Find where the given text appears and provide that cell's center as (x, y) coordinate. 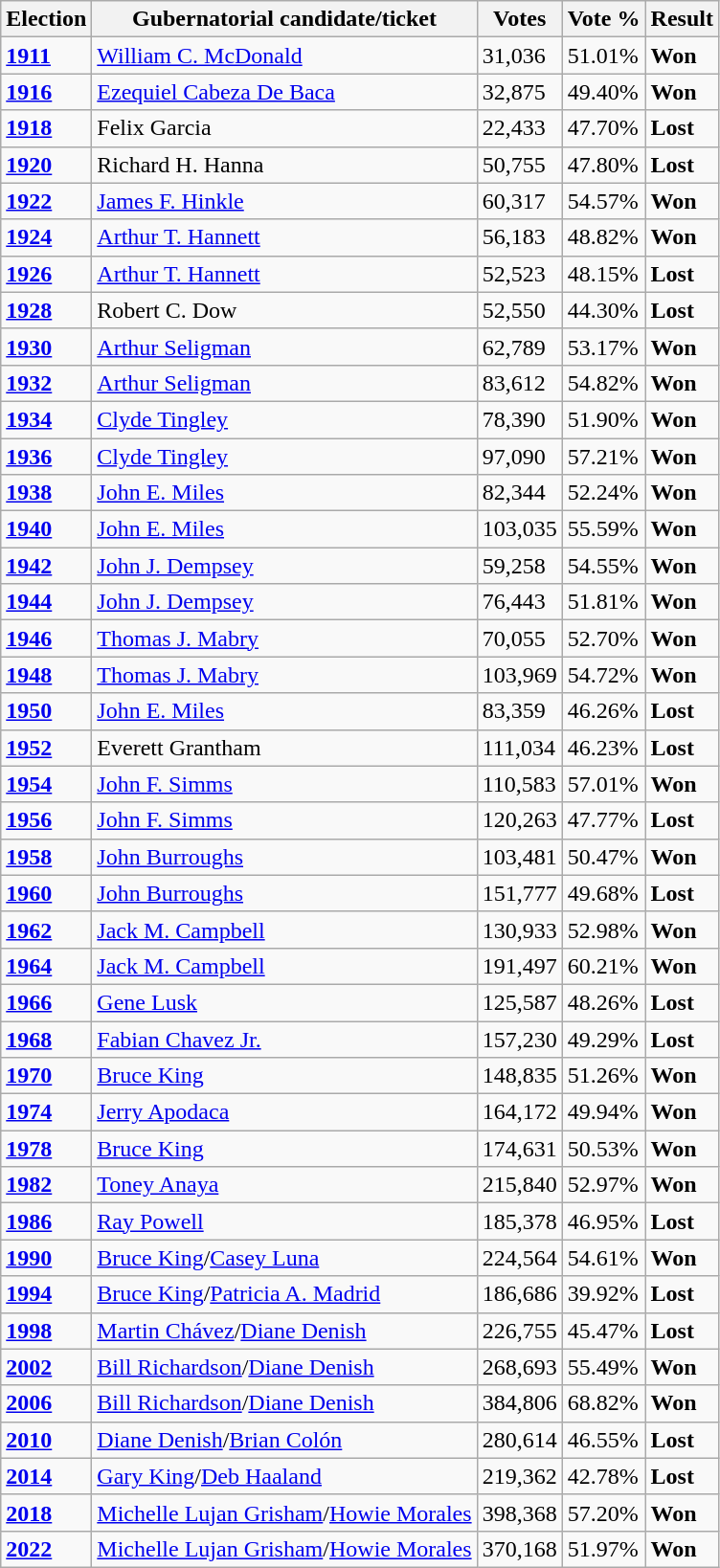
48.26% (603, 1002)
Result (682, 19)
1918 (46, 128)
45.47% (603, 1331)
46.55% (603, 1440)
52.24% (603, 493)
57.20% (603, 1512)
50.53% (603, 1149)
1950 (46, 711)
22,433 (519, 128)
1924 (46, 237)
268,693 (519, 1367)
59,258 (519, 566)
1938 (46, 493)
51.97% (603, 1549)
46.23% (603, 748)
83,359 (519, 711)
Votes (519, 19)
44.30% (603, 310)
1928 (46, 310)
48.82% (603, 237)
60.21% (603, 966)
1994 (46, 1294)
2018 (46, 1512)
83,612 (519, 383)
54.82% (603, 383)
42.78% (603, 1476)
Felix Garcia (284, 128)
1958 (46, 857)
103,481 (519, 857)
68.82% (603, 1403)
49.94% (603, 1112)
51.90% (603, 419)
1978 (46, 1149)
1916 (46, 92)
1966 (46, 1002)
1962 (46, 930)
54.55% (603, 566)
Jerry Apodaca (284, 1112)
1946 (46, 638)
125,587 (519, 1002)
2022 (46, 1549)
Richard H. Hanna (284, 165)
1940 (46, 529)
William C. McDonald (284, 56)
103,035 (519, 529)
53.17% (603, 347)
1970 (46, 1076)
46.26% (603, 711)
32,875 (519, 92)
Robert C. Dow (284, 310)
1932 (46, 383)
31,036 (519, 56)
48.15% (603, 274)
2006 (46, 1403)
1954 (46, 784)
120,263 (519, 820)
52.98% (603, 930)
47.80% (603, 165)
186,686 (519, 1294)
50,755 (519, 165)
Bruce King/Patricia A. Madrid (284, 1294)
Vote % (603, 19)
103,969 (519, 675)
1956 (46, 820)
70,055 (519, 638)
60,317 (519, 201)
111,034 (519, 748)
54.61% (603, 1258)
56,183 (519, 237)
52,550 (519, 310)
1920 (46, 165)
39.92% (603, 1294)
57.21% (603, 457)
Bruce King/Casey Luna (284, 1258)
78,390 (519, 419)
2002 (46, 1367)
1911 (46, 56)
55.49% (603, 1367)
Ezequiel Cabeza De Baca (284, 92)
130,933 (519, 930)
Ray Powell (284, 1221)
76,443 (519, 602)
226,755 (519, 1331)
1990 (46, 1258)
Toney Anaya (284, 1185)
52.97% (603, 1185)
49.40% (603, 92)
1934 (46, 419)
57.01% (603, 784)
Election (46, 19)
47.77% (603, 820)
280,614 (519, 1440)
384,806 (519, 1403)
224,564 (519, 1258)
398,368 (519, 1512)
215,840 (519, 1185)
49.68% (603, 893)
1952 (46, 748)
Everett Grantham (284, 748)
174,631 (519, 1149)
110,583 (519, 784)
50.47% (603, 857)
Gary King/Deb Haaland (284, 1476)
164,172 (519, 1112)
Gubernatorial candidate/ticket (284, 19)
157,230 (519, 1039)
191,497 (519, 966)
Gene Lusk (284, 1002)
Fabian Chavez Jr. (284, 1039)
1936 (46, 457)
1998 (46, 1331)
Diane Denish/Brian Colón (284, 1440)
1968 (46, 1039)
Martin Chávez/Diane Denish (284, 1331)
51.26% (603, 1076)
52,523 (519, 274)
49.29% (603, 1039)
370,168 (519, 1549)
1964 (46, 966)
54.72% (603, 675)
52.70% (603, 638)
2014 (46, 1476)
1942 (46, 566)
54.57% (603, 201)
51.81% (603, 602)
1926 (46, 274)
1982 (46, 1185)
1944 (46, 602)
51.01% (603, 56)
151,777 (519, 893)
46.95% (603, 1221)
1986 (46, 1221)
219,362 (519, 1476)
1930 (46, 347)
55.59% (603, 529)
82,344 (519, 493)
1948 (46, 675)
185,378 (519, 1221)
James F. Hinkle (284, 201)
1974 (46, 1112)
148,835 (519, 1076)
47.70% (603, 128)
1960 (46, 893)
1922 (46, 201)
2010 (46, 1440)
97,090 (519, 457)
62,789 (519, 347)
